Find where the given text appears and provide that cell's center as [x, y] coordinate. 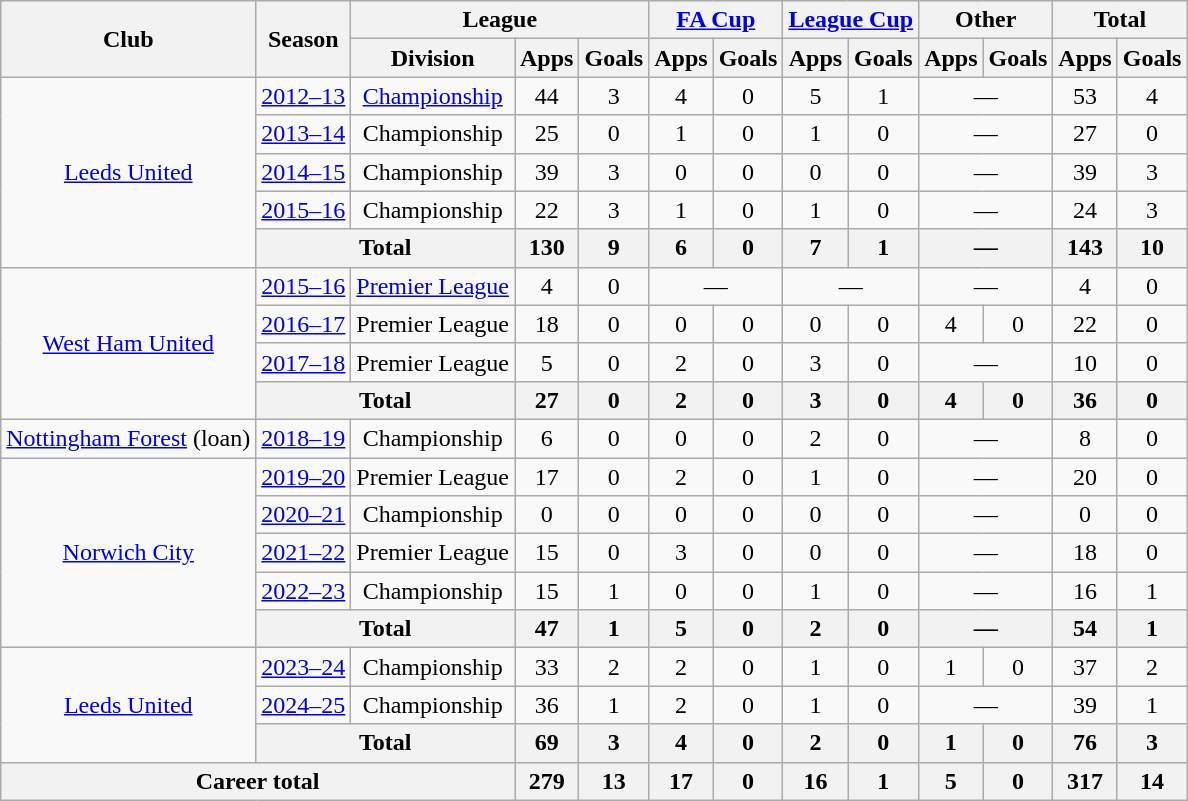
Career total [258, 781]
317 [1085, 781]
8 [1085, 438]
7 [816, 248]
League Cup [851, 20]
20 [1085, 477]
Season [304, 39]
24 [1085, 210]
2022–23 [304, 591]
13 [614, 781]
279 [546, 781]
Division [433, 58]
Nottingham Forest (loan) [128, 438]
2012–13 [304, 96]
9 [614, 248]
2016–17 [304, 324]
2020–21 [304, 515]
33 [546, 667]
130 [546, 248]
Norwich City [128, 553]
2014–15 [304, 172]
2023–24 [304, 667]
47 [546, 629]
League [500, 20]
37 [1085, 667]
14 [1152, 781]
25 [546, 134]
143 [1085, 248]
53 [1085, 96]
2019–20 [304, 477]
54 [1085, 629]
2018–19 [304, 438]
2017–18 [304, 362]
2024–25 [304, 705]
76 [1085, 743]
Other [986, 20]
FA Cup [716, 20]
Club [128, 39]
69 [546, 743]
2021–22 [304, 553]
44 [546, 96]
2013–14 [304, 134]
West Ham United [128, 343]
